Identify which cell holds the provided text, then report its [x, y] central coordinate. 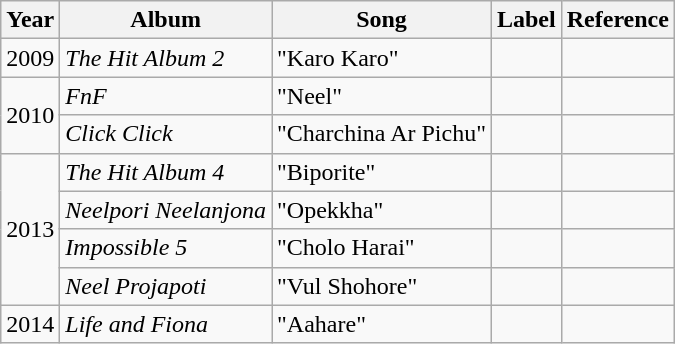
Year [30, 20]
2014 [30, 324]
The Hit Album 2 [166, 58]
Song [382, 20]
Impossible 5 [166, 248]
"Neel" [382, 96]
"Charchina Ar Pichu" [382, 134]
Click Click [166, 134]
"Opekkha" [382, 210]
2010 [30, 115]
Label [526, 20]
Neel Projapoti [166, 286]
2009 [30, 58]
Reference [618, 20]
2013 [30, 229]
"Cholo Harai" [382, 248]
Album [166, 20]
Life and Fiona [166, 324]
"Karo Karo" [382, 58]
"Biporite" [382, 172]
FnF [166, 96]
"Aahare" [382, 324]
The Hit Album 4 [166, 172]
Neelpori Neelanjona [166, 210]
"Vul Shohore" [382, 286]
